Return the [X, Y] coordinate for the center point of the cell that contains the specified text.  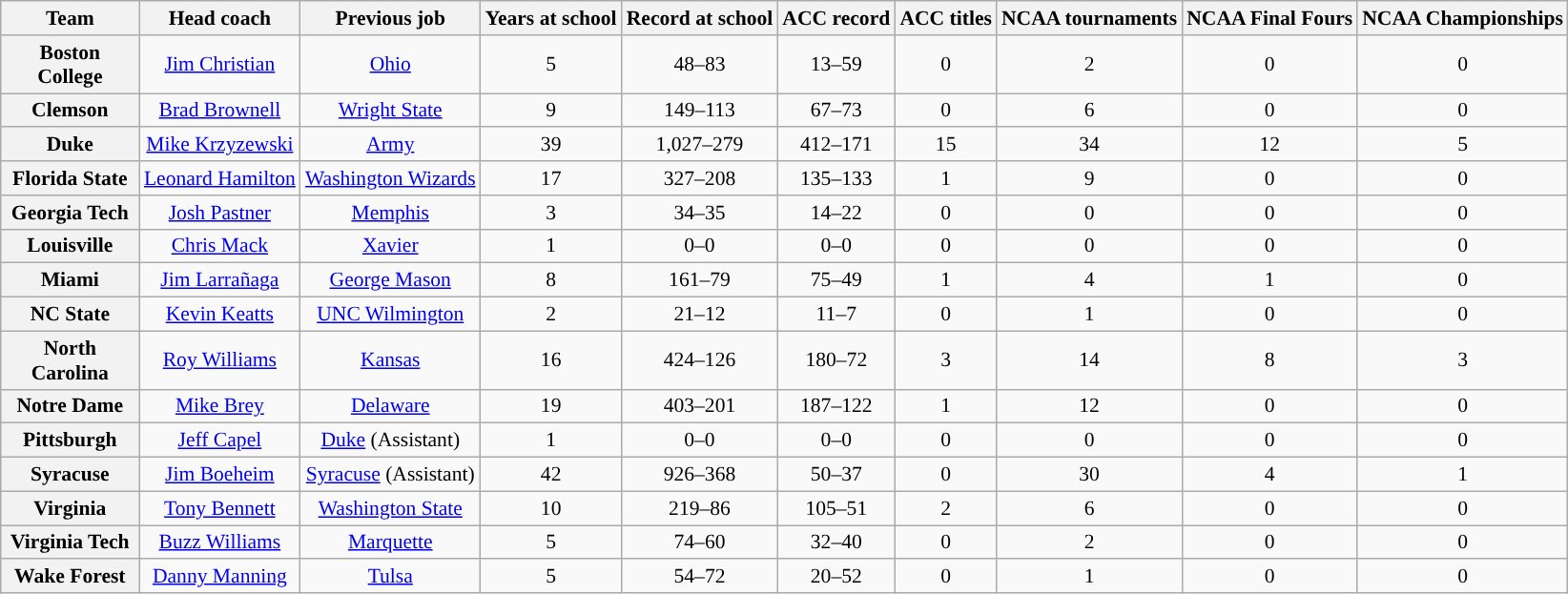
161–79 [700, 280]
327–208 [700, 178]
North Carolina [71, 360]
Jeff Capel [219, 440]
Army [391, 145]
Pittsburgh [71, 440]
412–171 [836, 145]
Duke (Assistant) [391, 440]
39 [551, 145]
Georgia Tech [71, 213]
Team [71, 18]
Ohio [391, 65]
75–49 [836, 280]
42 [551, 475]
Virginia Tech [71, 543]
Delaware [391, 406]
Washington State [391, 508]
424–126 [700, 360]
Tony Bennett [219, 508]
Washington Wizards [391, 178]
Memphis [391, 213]
Jim Larrañaga [219, 280]
50–37 [836, 475]
Years at school [551, 18]
180–72 [836, 360]
219–86 [700, 508]
UNC Wilmington [391, 315]
ACC titles [946, 18]
Chris Mack [219, 246]
NCAA Championships [1463, 18]
14–22 [836, 213]
NC State [71, 315]
67–73 [836, 111]
Jim Christian [219, 65]
Roy Williams [219, 360]
11–7 [836, 315]
Danny Manning [219, 577]
19 [551, 406]
34–35 [700, 213]
Mike Krzyzewski [219, 145]
Leonard Hamilton [219, 178]
20–52 [836, 577]
Josh Pastner [219, 213]
Tulsa [391, 577]
34 [1089, 145]
Jim Boeheim [219, 475]
135–133 [836, 178]
Wright State [391, 111]
30 [1089, 475]
54–72 [700, 577]
Buzz Williams [219, 543]
17 [551, 178]
Syracuse [71, 475]
Miami [71, 280]
10 [551, 508]
Marquette [391, 543]
13–59 [836, 65]
Virginia [71, 508]
149–113 [700, 111]
Duke [71, 145]
74–60 [700, 543]
403–201 [700, 406]
Boston College [71, 65]
Florida State [71, 178]
Brad Brownell [219, 111]
NCAA tournaments [1089, 18]
187–122 [836, 406]
1,027–279 [700, 145]
George Mason [391, 280]
48–83 [700, 65]
Clemson [71, 111]
Mike Brey [219, 406]
Record at school [700, 18]
Head coach [219, 18]
Syracuse (Assistant) [391, 475]
14 [1089, 360]
Previous job [391, 18]
Notre Dame [71, 406]
Kevin Keatts [219, 315]
32–40 [836, 543]
16 [551, 360]
15 [946, 145]
ACC record [836, 18]
Louisville [71, 246]
Xavier [391, 246]
926–368 [700, 475]
105–51 [836, 508]
NCAA Final Fours [1269, 18]
Kansas [391, 360]
Wake Forest [71, 577]
21–12 [700, 315]
